Search for the cell housing the specified text and yield its [X, Y] center coordinate. 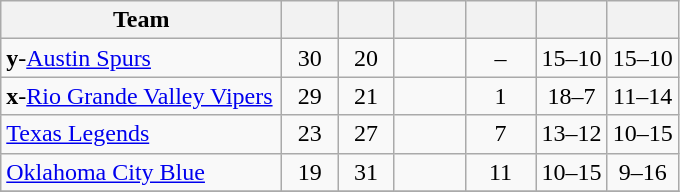
x-Rio Grande Valley Vipers [142, 96]
9–16 [642, 172]
y-Austin Spurs [142, 58]
Team [142, 20]
Texas Legends [142, 134]
31 [366, 172]
11–14 [642, 96]
29 [310, 96]
18–7 [572, 96]
27 [366, 134]
20 [366, 58]
19 [310, 172]
11 [500, 172]
13–12 [572, 134]
21 [366, 96]
1 [500, 96]
Oklahoma City Blue [142, 172]
30 [310, 58]
7 [500, 134]
23 [310, 134]
– [500, 58]
